Detect which cell encompasses the target text, then output its [x, y] center coordinate. 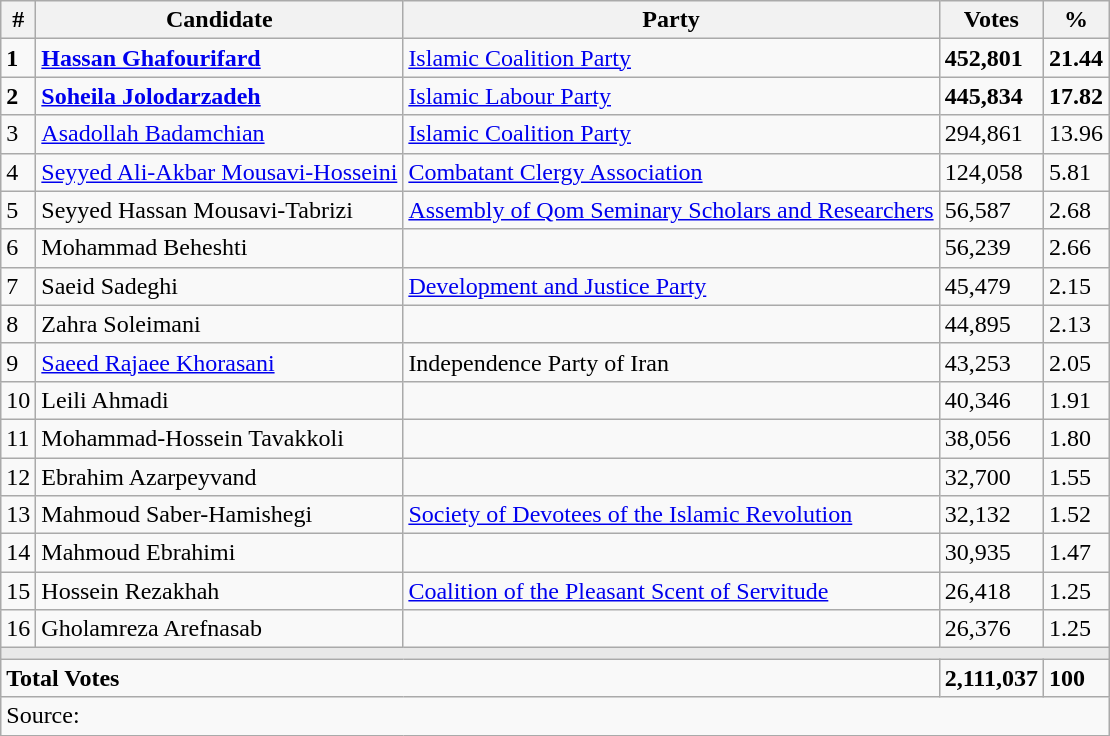
Party [671, 20]
5 [18, 210]
8 [18, 324]
1.52 [1076, 515]
13 [18, 515]
21.44 [1076, 58]
17.82 [1076, 96]
Hossein Rezakhah [220, 591]
6 [18, 248]
1.80 [1076, 438]
Total Votes [470, 678]
16 [18, 629]
Seyyed Ali-Akbar Mousavi-Hosseini [220, 172]
56,587 [991, 210]
Independence Party of Iran [671, 362]
Islamic Labour Party [671, 96]
2.66 [1076, 248]
% [1076, 20]
2.13 [1076, 324]
Society of Devotees of the Islamic Revolution [671, 515]
9 [18, 362]
1.55 [1076, 477]
56,239 [991, 248]
4 [18, 172]
1.91 [1076, 400]
Saeid Sadeghi [220, 286]
294,861 [991, 134]
Mohammad-Hossein Tavakkoli [220, 438]
43,253 [991, 362]
# [18, 20]
Mahmoud Ebrahimi [220, 553]
Combatant Clergy Association [671, 172]
12 [18, 477]
Seyyed Hassan Mousavi-Tabrizi [220, 210]
38,056 [991, 438]
Assembly of Qom Seminary Scholars and Researchers [671, 210]
2,111,037 [991, 678]
124,058 [991, 172]
10 [18, 400]
Coalition of the Pleasant Scent of Servitude [671, 591]
26,376 [991, 629]
Votes [991, 20]
1.47 [1076, 553]
7 [18, 286]
15 [18, 591]
2.05 [1076, 362]
Zahra Soleimani [220, 324]
452,801 [991, 58]
Gholamreza Arefnasab [220, 629]
32,700 [991, 477]
Leili Ahmadi [220, 400]
30,935 [991, 553]
445,834 [991, 96]
5.81 [1076, 172]
100 [1076, 678]
44,895 [991, 324]
Mohammad Beheshti [220, 248]
Soheila Jolodarzadeh [220, 96]
13.96 [1076, 134]
26,418 [991, 591]
2 [18, 96]
2.15 [1076, 286]
11 [18, 438]
32,132 [991, 515]
Ebrahim Azarpeyvand [220, 477]
2.68 [1076, 210]
45,479 [991, 286]
Asadollah Badamchian [220, 134]
Development and Justice Party [671, 286]
Mahmoud Saber-Hamishegi [220, 515]
40,346 [991, 400]
3 [18, 134]
Source: [555, 716]
Candidate [220, 20]
Hassan Ghafourifard [220, 58]
Saeed Rajaee Khorasani [220, 362]
14 [18, 553]
1 [18, 58]
